Output the (x, y) coordinate of the center of the cell containing the given text.  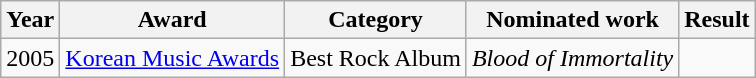
Result (717, 20)
Year (30, 20)
Nominated work (572, 20)
Korean Music Awards (172, 58)
2005 (30, 58)
Category (376, 20)
Blood of Immortality (572, 58)
Best Rock Album (376, 58)
Award (172, 20)
